From the cell containing the given text, extract its center point as [X, Y] coordinate. 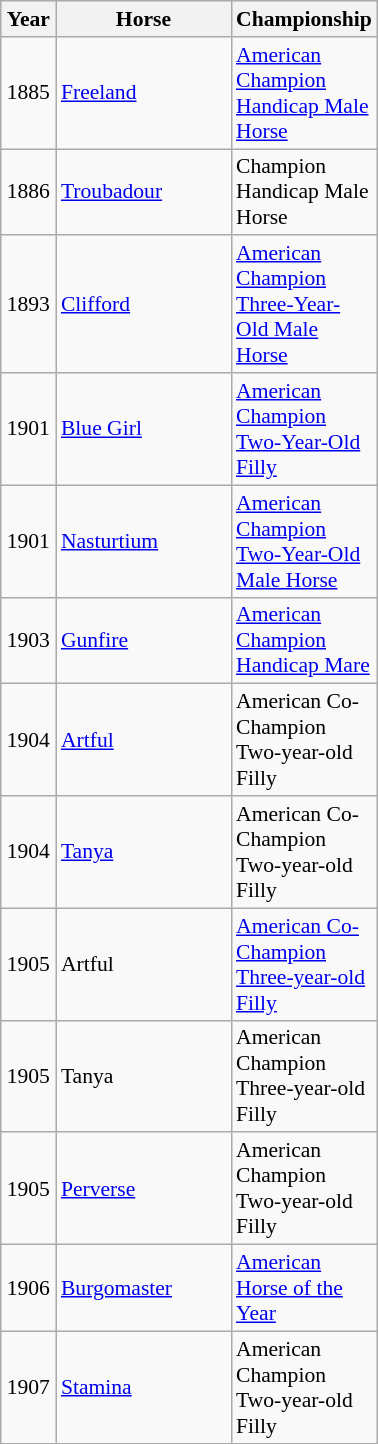
American Champion Two-Year-Old Male Horse [304, 541]
Year [28, 19]
Nasturtium [144, 541]
Troubadour [144, 192]
1903 [28, 640]
Gunfire [144, 640]
1886 [28, 192]
Horse [144, 19]
American Horse of the Year [304, 1288]
American Champion Three-year-old Filly [304, 1076]
Clifford [144, 305]
Burgomaster [144, 1288]
American Champion Two-Year-Old Filly [304, 429]
Perverse [144, 1189]
American Champion Handicap Mare [304, 640]
1885 [28, 93]
American Champion Three-Year-Old Male Horse [304, 305]
Freeland [144, 93]
1893 [28, 305]
Stamina [144, 1387]
Championship [304, 19]
1907 [28, 1387]
1906 [28, 1288]
Champion Handicap Male Horse [304, 192]
American Champion Handicap Male Horse [304, 93]
Blue Girl [144, 429]
American Co-Champion Three-year-old Filly [304, 964]
